Detect which cell encompasses the target text, then output its (X, Y) center coordinate. 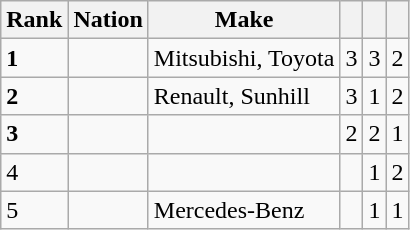
Nation (108, 20)
Renault, Sunhill (244, 96)
4 (34, 172)
Mercedes-Benz (244, 210)
Mitsubishi, Toyota (244, 58)
5 (34, 210)
Rank (34, 20)
Make (244, 20)
